Return the [x, y] coordinate for the center point of the cell that contains the specified text.  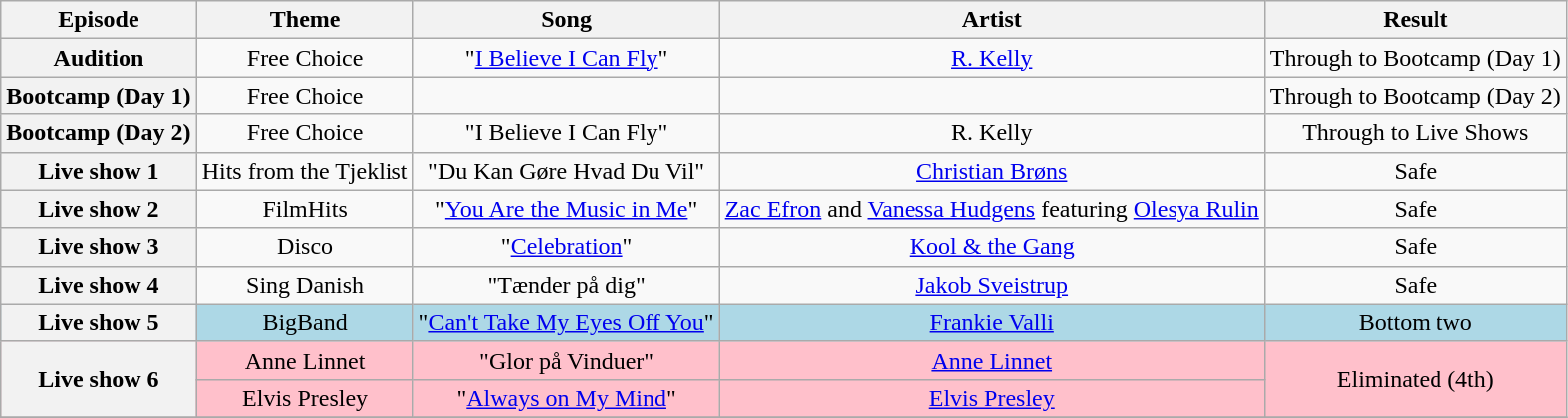
Bottom two [1415, 322]
Artist [992, 20]
Live show 3 [99, 247]
Theme [305, 20]
Kool & the Gang [992, 247]
Live show 2 [99, 209]
Through to Live Shows [1415, 133]
"Tænder på dig" [566, 285]
Disco [305, 247]
Frankie Valli [992, 322]
BigBand [305, 322]
Through to Bootcamp (Day 2) [1415, 96]
Song [566, 20]
Bootcamp (Day 2) [99, 133]
Live show 4 [99, 285]
"You Are the Music in Me" [566, 209]
Result [1415, 20]
Christian Brøns [992, 171]
"Glor på Vinduer" [566, 360]
Bootcamp (Day 1) [99, 96]
"Always on My Mind" [566, 398]
Live show 1 [99, 171]
FilmHits [305, 209]
Zac Efron and Vanessa Hudgens featuring Olesya Rulin [992, 209]
Sing Danish [305, 285]
Audition [99, 58]
Eliminated (4th) [1415, 379]
Hits from the Tjeklist [305, 171]
Live show 5 [99, 322]
"Du Kan Gøre Hvad Du Vil" [566, 171]
"Can't Take My Eyes Off You" [566, 322]
Live show 6 [99, 379]
Episode [99, 20]
Jakob Sveistrup [992, 285]
"Celebration" [566, 247]
Through to Bootcamp (Day 1) [1415, 58]
